For the text-containing cell, return its midpoint in (X, Y) coordinate format. 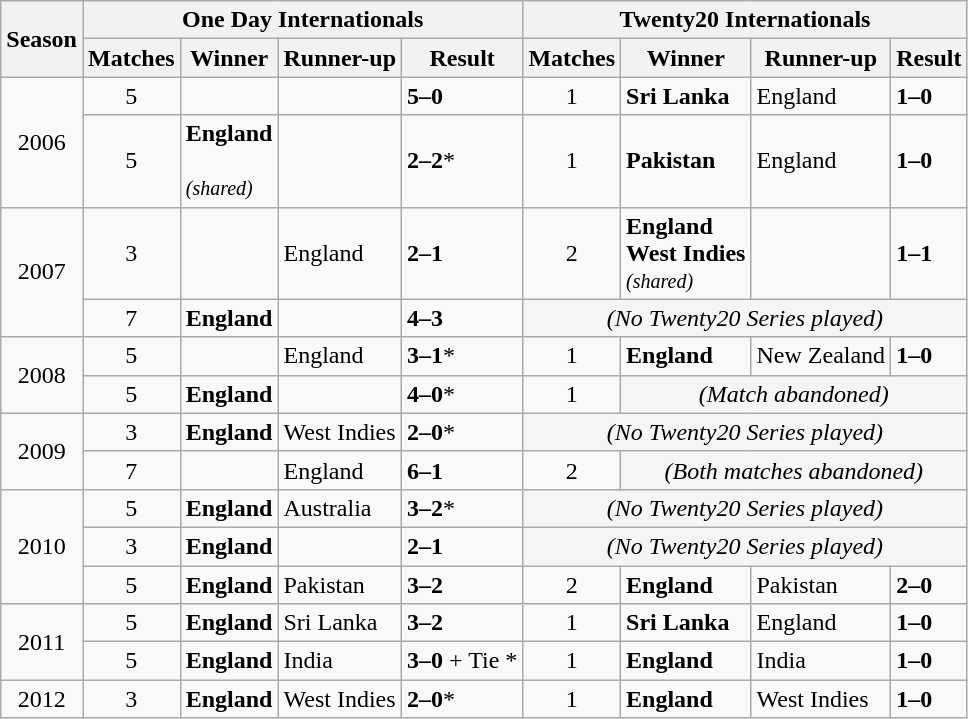
One Day Internationals (302, 20)
England West Indies(shared) (686, 253)
5–0 (462, 96)
2011 (42, 642)
1–1 (929, 253)
Season (42, 39)
3–1* (462, 356)
2012 (42, 699)
3–0 + Tie * (462, 661)
3–2* (462, 508)
England(shared) (229, 161)
(Match abandoned) (794, 394)
2–0 (929, 585)
4–0* (462, 394)
2009 (42, 451)
2010 (42, 546)
(Both matches abandoned) (794, 470)
Australia (340, 508)
Twenty20 Internationals (745, 20)
2006 (42, 142)
4–3 (462, 318)
2–2* (462, 161)
6–1 (462, 470)
2007 (42, 272)
2008 (42, 375)
New Zealand (821, 356)
